Identify which cell holds the provided text, then report its (x, y) central coordinate. 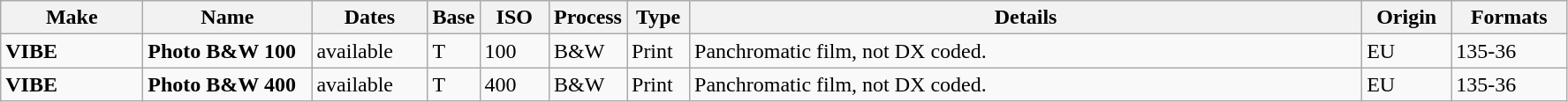
Base (454, 18)
Photo B&W 400 (228, 84)
Type (659, 18)
Details (1026, 18)
Formats (1509, 18)
100 (514, 51)
Process (588, 18)
400 (514, 84)
Make (72, 18)
Photo B&W 100 (228, 51)
Name (228, 18)
Dates (369, 18)
Origin (1406, 18)
ISO (514, 18)
